Return (x, y) of the center of cell containing provided text 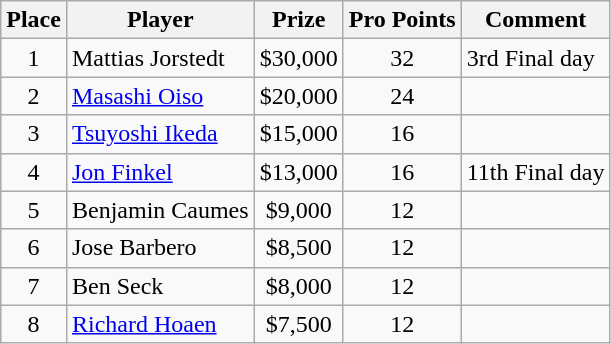
$8,000 (298, 286)
7 (34, 286)
$7,500 (298, 324)
4 (34, 172)
Ben Seck (160, 286)
Richard Hoaen (160, 324)
Mattias Jorstedt (160, 58)
$13,000 (298, 172)
32 (402, 58)
6 (34, 248)
5 (34, 210)
Place (34, 20)
Jon Finkel (160, 172)
3rd Final day (536, 58)
Benjamin Caumes (160, 210)
Prize (298, 20)
24 (402, 96)
$9,000 (298, 210)
Masashi Oiso (160, 96)
11th Final day (536, 172)
$20,000 (298, 96)
$30,000 (298, 58)
$15,000 (298, 134)
Tsuyoshi Ikeda (160, 134)
1 (34, 58)
2 (34, 96)
Jose Barbero (160, 248)
Comment (536, 20)
3 (34, 134)
$8,500 (298, 248)
Player (160, 20)
Pro Points (402, 20)
8 (34, 324)
